Extract the [x, y] coordinate from the center of the cell holding the provided text.  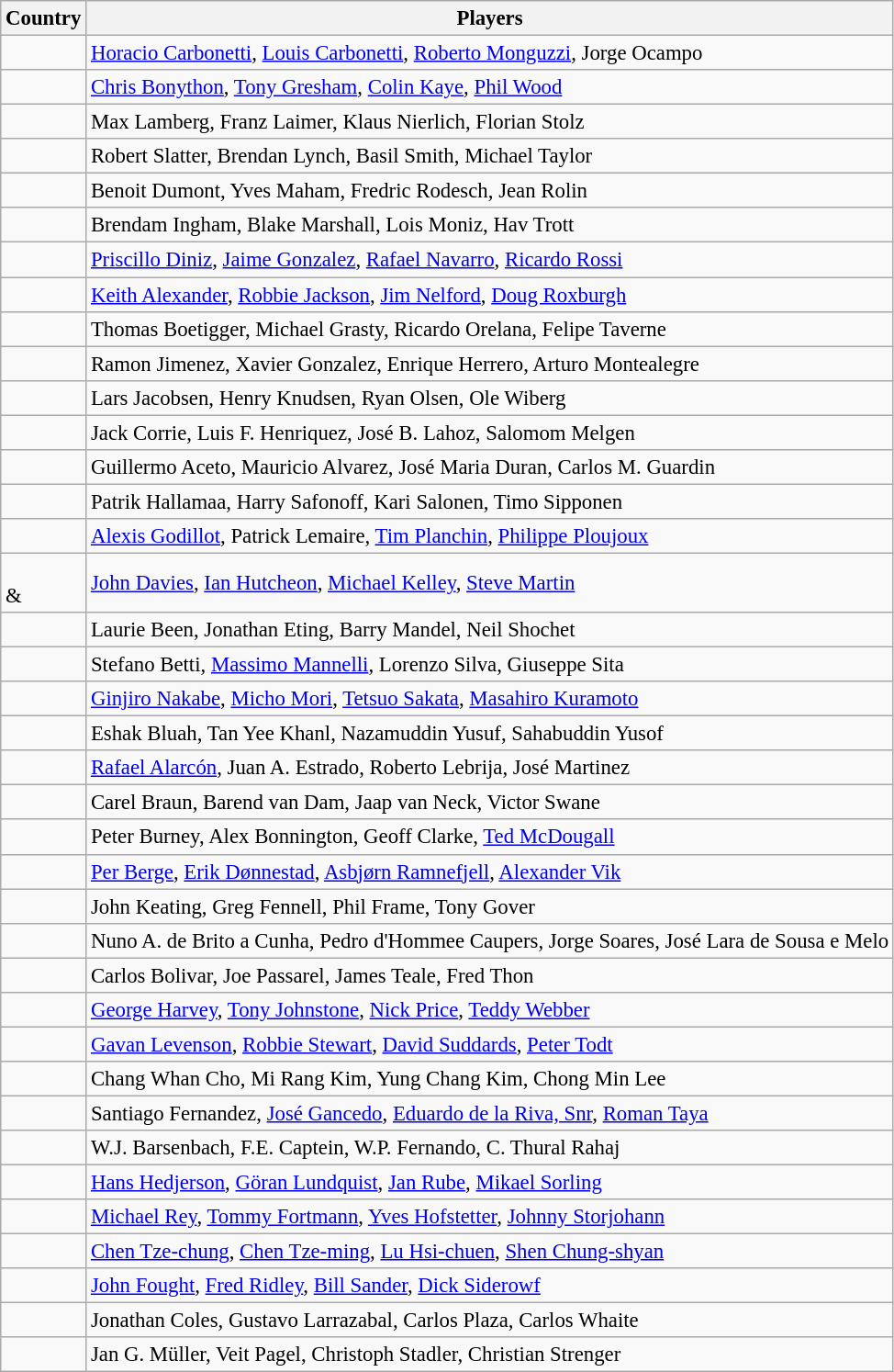
Country [44, 18]
Players [490, 18]
Horacio Carbonetti, Louis Carbonetti, Roberto Monguzzi, Jorge Ocampo [490, 53]
Rafael Alarcón, Juan A. Estrado, Roberto Lebrija, José Martinez [490, 768]
Chen Tze-chung, Chen Tze-ming, Lu Hsi-chuen, Shen Chung-shyan [490, 1252]
Keith Alexander, Robbie Jackson, Jim Nelford, Doug Roxburgh [490, 295]
John Keating, Greg Fennell, Phil Frame, Tony Gover [490, 906]
Robert Slatter, Brendan Lynch, Basil Smith, Michael Taylor [490, 156]
Ramon Jimenez, Xavier Gonzalez, Enrique Herrero, Arturo Montealegre [490, 364]
Santiago Fernandez, José Gancedo, Eduardo de la Riva, Snr, Roman Taya [490, 1113]
Thomas Boetigger, Michael Grasty, Ricardo Orelana, Felipe Taverne [490, 329]
George Harvey, Tony Johnstone, Nick Price, Teddy Webber [490, 1010]
W.J. Barsenbach, F.E. Captein, W.P. Fernando, C. Thural Rahaj [490, 1148]
Jan G. Müller, Veit Pagel, Christoph Stadler, Christian Strenger [490, 1355]
Carel Braun, Barend van Dam, Jaap van Neck, Victor Swane [490, 803]
Benoit Dumont, Yves Maham, Fredric Rodesch, Jean Rolin [490, 191]
Peter Burney, Alex Bonnington, Geoff Clarke, Ted McDougall [490, 838]
Jack Corrie, Luis F. Henriquez, José B. Lahoz, Salomom Melgen [490, 433]
John Fought, Fred Ridley, Bill Sander, Dick Siderowf [490, 1286]
Chris Bonython, Tony Gresham, Colin Kaye, Phil Wood [490, 87]
Patrik Hallamaa, Harry Safonoff, Kari Salonen, Timo Sipponen [490, 501]
John Davies, Ian Hutcheon, Michael Kelley, Steve Martin [490, 582]
Michael Rey, Tommy Fortmann, Yves Hofstetter, Johnny Storjohann [490, 1217]
& [44, 582]
Brendam Ingham, Blake Marshall, Lois Moniz, Hav Trott [490, 225]
Lars Jacobsen, Henry Knudsen, Ryan Olsen, Ole Wiberg [490, 398]
Laurie Been, Jonathan Eting, Barry Mandel, Neil Shochet [490, 630]
Stefano Betti, Massimo Mannelli, Lorenzo Silva, Giuseppe Sita [490, 665]
Per Berge, Erik Dønnestad, Asbjørn Ramnefjell, Alexander Vik [490, 872]
Hans Hedjerson, Göran Lundquist, Jan Rube, Mikael Sorling [490, 1183]
Ginjiro Nakabe, Micho Mori, Tetsuo Sakata, Masahiro Kuramoto [490, 699]
Nuno A. de Brito a Cunha, Pedro d'Hommee Caupers, Jorge Soares, José Lara de Sousa e Melo [490, 940]
Jonathan Coles, Gustavo Larrazabal, Carlos Plaza, Carlos Whaite [490, 1321]
Alexis Godillot, Patrick Lemaire, Tim Planchin, Philippe Ploujoux [490, 536]
Chang Whan Cho, Mi Rang Kim, Yung Chang Kim, Chong Min Lee [490, 1079]
Priscillo Diniz, Jaime Gonzalez, Rafael Navarro, Ricardo Rossi [490, 260]
Carlos Bolivar, Joe Passarel, James Teale, Fred Thon [490, 975]
Eshak Bluah, Tan Yee Khanl, Nazamuddin Yusuf, Sahabuddin Yusof [490, 734]
Guillermo Aceto, Mauricio Alvarez, José Maria Duran, Carlos M. Guardin [490, 467]
Gavan Levenson, Robbie Stewart, David Suddards, Peter Todt [490, 1044]
Max Lamberg, Franz Laimer, Klaus Nierlich, Florian Stolz [490, 122]
